Extract the (X, Y) coordinate from the center of the cell holding the provided text.  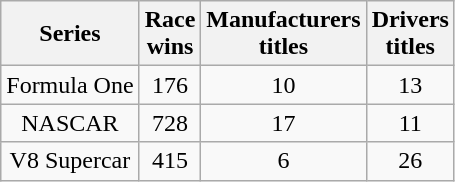
6 (284, 161)
NASCAR (70, 123)
26 (410, 161)
728 (170, 123)
176 (170, 85)
Race wins (170, 34)
13 (410, 85)
Formula One (70, 85)
V8 Supercar (70, 161)
Drivers titles (410, 34)
Manufacturers titles (284, 34)
17 (284, 123)
415 (170, 161)
Series (70, 34)
11 (410, 123)
10 (284, 85)
